Find where the given text appears and provide that cell's center as [x, y] coordinate. 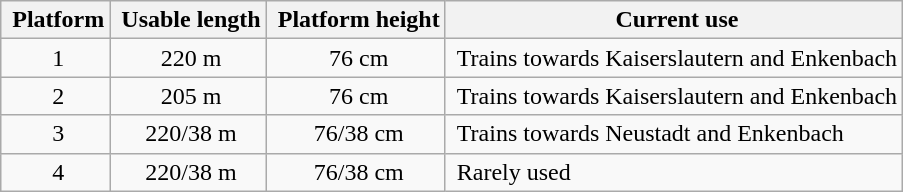
220 m [188, 58]
Current use [674, 20]
4 [56, 172]
Trains towards Neustadt and Enkenbach [674, 134]
Platform [56, 20]
Platform height [356, 20]
1 [56, 58]
Usable length [188, 20]
205 m [188, 96]
Rarely used [674, 172]
2 [56, 96]
3 [56, 134]
